From the cell containing the given text, extract its center point as (x, y) coordinate. 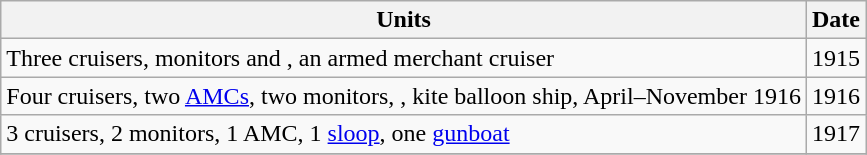
3 cruisers, 2 monitors, 1 AMC, 1 sloop, one gunboat (404, 134)
Four cruisers, two AMCs, two monitors, , kite balloon ship, April–November 1916 (404, 96)
1916 (836, 96)
1917 (836, 134)
Three cruisers, monitors and , an armed merchant cruiser (404, 58)
1915 (836, 58)
Date (836, 20)
Units (404, 20)
